Output the (x, y) coordinate of the center of the cell containing the given text.  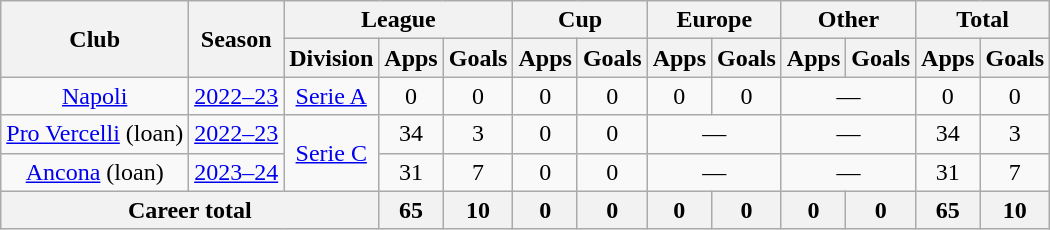
Cup (580, 20)
Serie A (332, 96)
League (398, 20)
Other (848, 20)
Ancona (loan) (95, 172)
Europe (714, 20)
Career total (190, 210)
2023–24 (236, 172)
Napoli (95, 96)
Serie C (332, 153)
Pro Vercelli (loan) (95, 134)
Total (983, 20)
Club (95, 39)
Season (236, 39)
Division (332, 58)
